Return the [x, y] coordinate for the center point of the cell that contains the specified text.  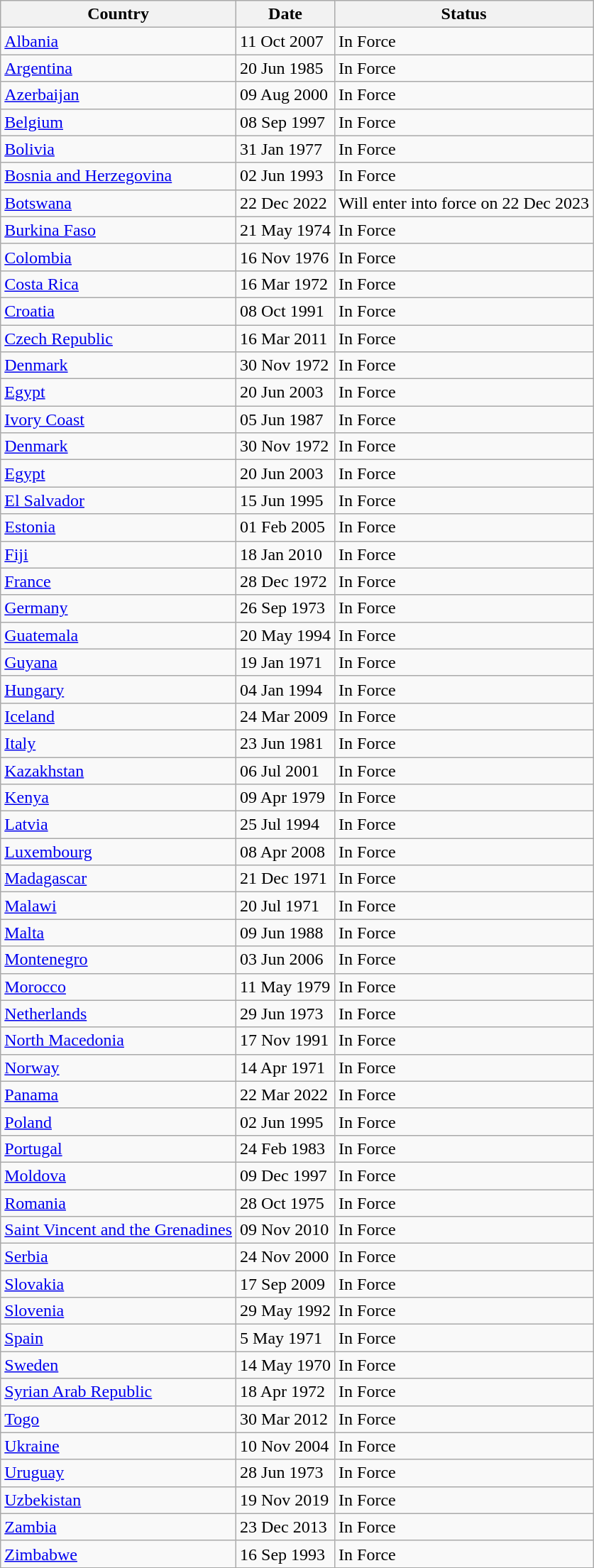
23 Dec 2013 [285, 1527]
22 Dec 2022 [285, 203]
Portugal [119, 1148]
19 Jan 1971 [285, 662]
02 Jun 1995 [285, 1122]
Togo [119, 1419]
21 Dec 1971 [285, 879]
Netherlands [119, 1014]
18 Apr 1972 [285, 1392]
15 Jun 1995 [285, 500]
Date [285, 14]
Serbia [119, 1257]
Germany [119, 608]
03 Jun 2006 [285, 960]
Iceland [119, 716]
Ivory Coast [119, 420]
Estonia [119, 527]
06 Jul 2001 [285, 770]
16 Mar 2011 [285, 339]
Colombia [119, 257]
08 Sep 1997 [285, 122]
Saint Vincent and the Grenadines [119, 1230]
Costa Rica [119, 284]
14 May 1970 [285, 1365]
Azerbaijan [119, 95]
Ukraine [119, 1446]
Czech Republic [119, 339]
Albania [119, 41]
11 May 1979 [285, 987]
Uzbekistan [119, 1500]
Botswana [119, 203]
Status [464, 14]
El Salvador [119, 500]
5 May 1971 [285, 1338]
Bosnia and Herzegovina [119, 176]
Guyana [119, 662]
16 Sep 1993 [285, 1554]
North Macedonia [119, 1041]
09 Jun 1988 [285, 933]
29 May 1992 [285, 1311]
28 Oct 1975 [285, 1203]
19 Nov 2019 [285, 1500]
28 Dec 1972 [285, 581]
Syrian Arab Republic [119, 1392]
30 Mar 2012 [285, 1419]
16 Mar 1972 [285, 284]
11 Oct 2007 [285, 41]
28 Jun 1973 [285, 1473]
Romania [119, 1203]
Will enter into force on 22 Dec 2023 [464, 203]
08 Oct 1991 [285, 311]
18 Jan 2010 [285, 554]
France [119, 581]
09 Dec 1997 [285, 1175]
17 Sep 2009 [285, 1284]
Zambia [119, 1527]
Croatia [119, 311]
Country [119, 14]
Belgium [119, 122]
24 Nov 2000 [285, 1257]
01 Feb 2005 [285, 527]
Sweden [119, 1365]
Kazakhstan [119, 770]
Fiji [119, 554]
Malta [119, 933]
16 Nov 1976 [285, 257]
08 Apr 2008 [285, 852]
Luxembourg [119, 852]
20 May 1994 [285, 635]
Slovakia [119, 1284]
26 Sep 1973 [285, 608]
Italy [119, 743]
Zimbabwe [119, 1554]
17 Nov 1991 [285, 1041]
24 Feb 1983 [285, 1148]
Bolivia [119, 149]
23 Jun 1981 [285, 743]
04 Jan 1994 [285, 689]
Kenya [119, 798]
20 Jul 1971 [285, 906]
Panama [119, 1095]
Slovenia [119, 1311]
05 Jun 1987 [285, 420]
09 Apr 1979 [285, 798]
Madagascar [119, 879]
Moldova [119, 1175]
Guatemala [119, 635]
Spain [119, 1338]
02 Jun 1993 [285, 176]
Hungary [119, 689]
09 Nov 2010 [285, 1230]
20 Jun 1985 [285, 68]
09 Aug 2000 [285, 95]
Morocco [119, 987]
10 Nov 2004 [285, 1446]
Argentina [119, 68]
Malawi [119, 906]
Norway [119, 1068]
21 May 1974 [285, 230]
Burkina Faso [119, 230]
Montenegro [119, 960]
22 Mar 2022 [285, 1095]
14 Apr 1971 [285, 1068]
31 Jan 1977 [285, 149]
24 Mar 2009 [285, 716]
25 Jul 1994 [285, 825]
Latvia [119, 825]
29 Jun 1973 [285, 1014]
Uruguay [119, 1473]
Poland [119, 1122]
